Capture the cell that displays the provided text and extract its (x, y) central coordinate. 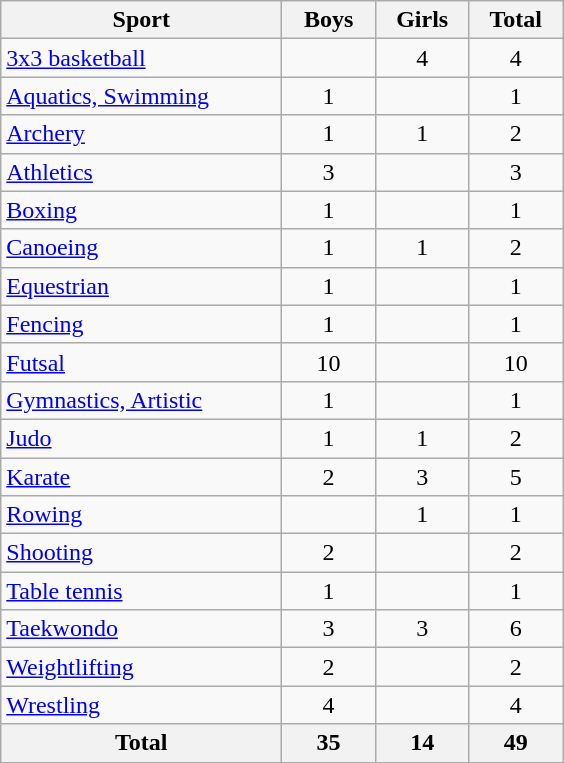
Sport (142, 20)
Archery (142, 134)
Gymnastics, Artistic (142, 400)
Canoeing (142, 248)
3x3 basketball (142, 58)
Table tennis (142, 591)
14 (422, 743)
Rowing (142, 515)
Equestrian (142, 286)
35 (329, 743)
Athletics (142, 172)
Shooting (142, 553)
Karate (142, 477)
Weightlifting (142, 667)
5 (516, 477)
Aquatics, Swimming (142, 96)
Taekwondo (142, 629)
49 (516, 743)
Girls (422, 20)
Boxing (142, 210)
6 (516, 629)
Fencing (142, 324)
Boys (329, 20)
Judo (142, 438)
Futsal (142, 362)
Wrestling (142, 705)
